Find where the given text appears and provide that cell's center as [X, Y] coordinate. 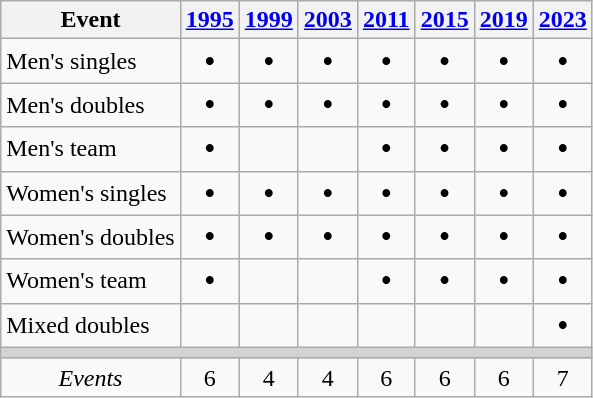
Mixed doubles [90, 325]
Women's singles [90, 193]
Men's doubles [90, 105]
2003 [328, 20]
Events [90, 377]
Women's team [90, 281]
2019 [504, 20]
2011 [386, 20]
7 [562, 377]
1995 [210, 20]
Men's team [90, 149]
Event [90, 20]
Men's singles [90, 61]
2015 [444, 20]
1999 [268, 20]
2023 [562, 20]
Women's doubles [90, 237]
